Return the (X, Y) coordinate for the center point of the cell that contains the specified text.  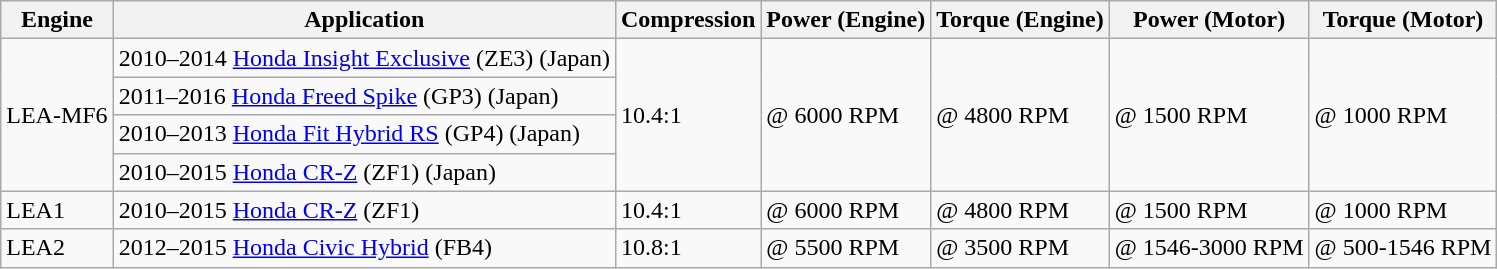
@ 1546-3000 RPM (1209, 248)
2010–2015 Honda CR-Z (ZF1) (Japan) (364, 172)
LEA-MF6 (57, 115)
10.8:1 (688, 248)
@ 5500 RPM (846, 248)
Torque (Engine) (1020, 20)
LEA1 (57, 210)
2012–2015 Honda Civic Hybrid (FB4) (364, 248)
@ 3500 RPM (1020, 248)
2010–2013 Honda Fit Hybrid RS (GP4) (Japan) (364, 134)
Compression (688, 20)
Power (Engine) (846, 20)
Torque (Motor) (1403, 20)
2011–2016 Honda Freed Spike (GP3) (Japan) (364, 96)
2010–2014 Honda Insight Exclusive (ZE3) (Japan) (364, 58)
Application (364, 20)
Engine (57, 20)
@ 500-1546 RPM (1403, 248)
Power (Motor) (1209, 20)
2010–2015 Honda CR-Z (ZF1) (364, 210)
LEA2 (57, 248)
